Return the (X, Y) coordinate for the center point of the cell that contains the specified text.  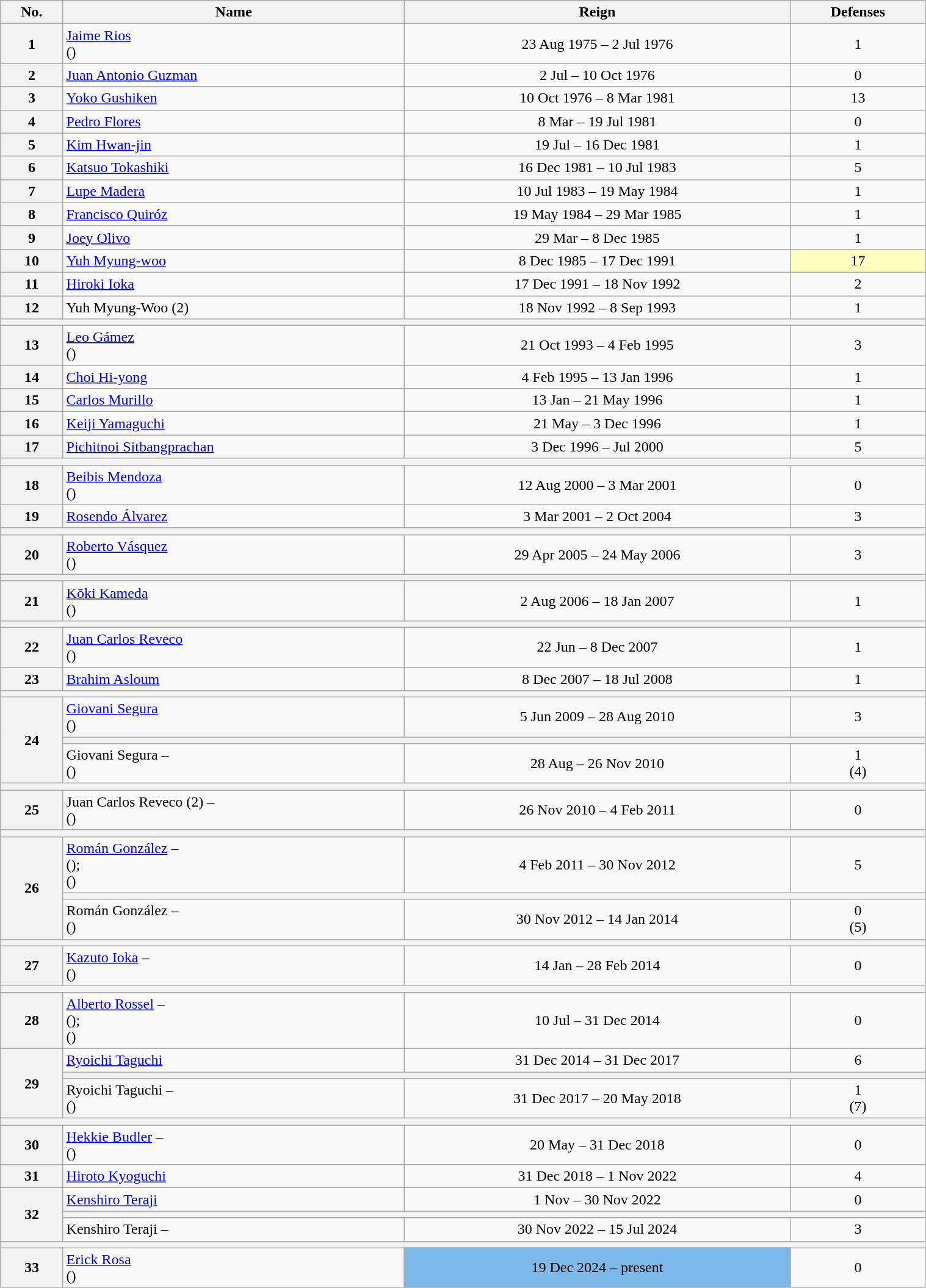
3 Mar 2001 – 2 Oct 2004 (597, 516)
10 Jul – 31 Dec 2014 (597, 1020)
Kim Hwan-jin (233, 145)
Carlos Murillo (233, 400)
14 (32, 377)
23 (32, 679)
16 (32, 423)
33 (32, 1268)
Hekkie Budler – () (233, 1145)
27 (32, 965)
Hiroto Kyoguchi (233, 1176)
20 May – 31 Dec 2018 (597, 1145)
21 May – 3 Dec 1996 (597, 423)
Lupe Madera (233, 191)
1(4) (858, 764)
21 Oct 1993 – 4 Feb 1995 (597, 345)
26 Nov 2010 – 4 Feb 2011 (597, 810)
0(5) (858, 919)
28 Aug – 26 Nov 2010 (597, 764)
Kenshiro Teraji – (233, 1229)
19 Jul – 16 Dec 1981 (597, 145)
Defenses (858, 12)
5 Jun 2009 – 28 Aug 2010 (597, 718)
19 (32, 516)
22 (32, 647)
23 Aug 1975 – 2 Jul 1976 (597, 44)
Keiji Yamaguchi (233, 423)
18 Nov 1992 – 8 Sep 1993 (597, 307)
16 Dec 1981 – 10 Jul 1983 (597, 168)
18 (32, 484)
11 (32, 284)
Román González – ();() (233, 865)
Francisco Quiróz (233, 214)
Giovani Segura() (233, 718)
2 Aug 2006 – 18 Jan 2007 (597, 600)
Erick Rosa() (233, 1268)
10 (32, 261)
24 (32, 741)
31 (32, 1176)
Ryoichi Taguchi (233, 1060)
7 (32, 191)
Giovani Segura – () (233, 764)
Jaime Rios() (233, 44)
14 Jan – 28 Feb 2014 (597, 965)
Hiroki Ioka (233, 284)
10 Jul 1983 – 19 May 1984 (597, 191)
No. (32, 12)
Brahim Asloum (233, 679)
Name (233, 12)
32 (32, 1214)
Pedro Flores (233, 121)
Román González – () (233, 919)
19 May 1984 – 29 Mar 1985 (597, 214)
31 Dec 2014 – 31 Dec 2017 (597, 1060)
Choi Hi-yong (233, 377)
Yoko Gushiken (233, 98)
Kōki Kameda() (233, 600)
Roberto Vásquez() (233, 554)
Joey Olivo (233, 237)
21 (32, 600)
29 Apr 2005 – 24 May 2006 (597, 554)
3 Dec 1996 – Jul 2000 (597, 447)
Juan Carlos Reveco (2) – () (233, 810)
Leo Gámez() (233, 345)
30 (32, 1145)
12 (32, 307)
10 Oct 1976 – 8 Mar 1981 (597, 98)
20 (32, 554)
28 (32, 1020)
1(7) (858, 1098)
29 (32, 1083)
8 Dec 1985 – 17 Dec 1991 (597, 261)
19 Dec 2024 – present (597, 1268)
25 (32, 810)
8 (32, 214)
1 Nov – 30 Nov 2022 (597, 1200)
12 Aug 2000 – 3 Mar 2001 (597, 484)
31 Dec 2018 – 1 Nov 2022 (597, 1176)
4 Feb 1995 – 13 Jan 1996 (597, 377)
Yuh Myung-Woo (2) (233, 307)
8 Mar – 19 Jul 1981 (597, 121)
Kazuto Ioka – () (233, 965)
Yuh Myung-woo (233, 261)
Beibis Mendoza() (233, 484)
Katsuo Tokashiki (233, 168)
Ryoichi Taguchi – () (233, 1098)
30 Nov 2022 – 15 Jul 2024 (597, 1229)
29 Mar – 8 Dec 1985 (597, 237)
22 Jun – 8 Dec 2007 (597, 647)
17 Dec 1991 – 18 Nov 1992 (597, 284)
Pichitnoi Sitbangprachan (233, 447)
4 Feb 2011 – 30 Nov 2012 (597, 865)
26 (32, 888)
Rosendo Álvarez (233, 516)
30 Nov 2012 – 14 Jan 2014 (597, 919)
Reign (597, 12)
9 (32, 237)
15 (32, 400)
13 Jan – 21 May 1996 (597, 400)
Juan Antonio Guzman (233, 75)
2 Jul – 10 Oct 1976 (597, 75)
31 Dec 2017 – 20 May 2018 (597, 1098)
8 Dec 2007 – 18 Jul 2008 (597, 679)
Kenshiro Teraji (233, 1200)
Alberto Rossel – ();() (233, 1020)
Juan Carlos Reveco() (233, 647)
